Return [X, Y] of the center of cell containing provided text 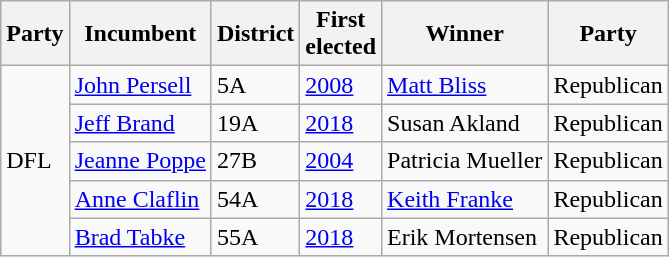
5A [255, 85]
Winner [465, 34]
27B [255, 161]
Jeff Brand [140, 123]
19A [255, 123]
John Persell [140, 85]
DFL [35, 161]
Jeanne Poppe [140, 161]
Matt Bliss [465, 85]
Firstelected [341, 34]
Keith Franke [465, 199]
55A [255, 237]
2004 [341, 161]
2008 [341, 85]
Anne Claflin [140, 199]
54A [255, 199]
Brad Tabke [140, 237]
Susan Akland [465, 123]
Erik Mortensen [465, 237]
Incumbent [140, 34]
District [255, 34]
Patricia Mueller [465, 161]
